Locate the cell with the specified text and output its [X, Y] center coordinate. 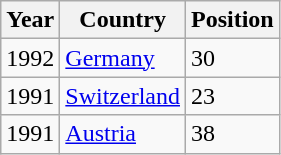
Austria [123, 134]
Position [233, 20]
23 [233, 96]
Germany [123, 58]
1992 [30, 58]
30 [233, 58]
38 [233, 134]
Year [30, 20]
Switzerland [123, 96]
Country [123, 20]
